For the text-containing cell, return its midpoint in (X, Y) coordinate format. 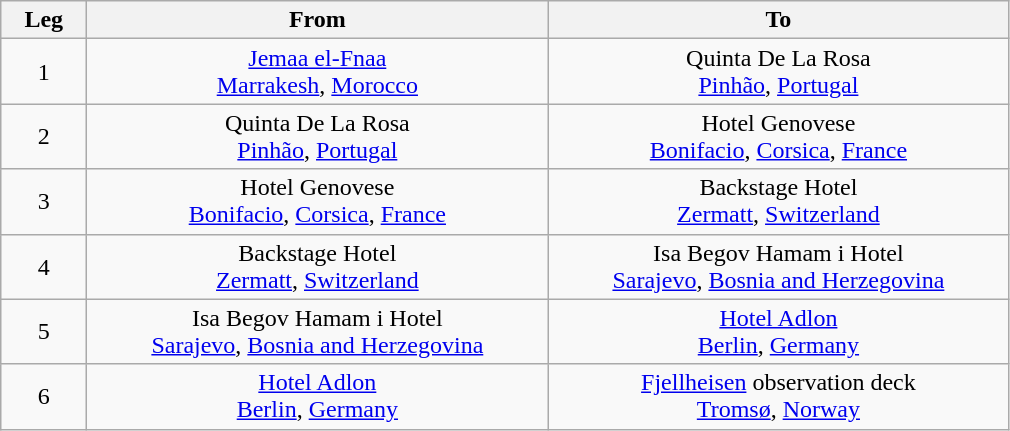
2 (44, 136)
Jemaa el-FnaaMarrakesh, Morocco (318, 72)
4 (44, 266)
6 (44, 396)
Fjellheisen observation deckTromsø, Norway (778, 396)
3 (44, 202)
5 (44, 332)
To (778, 20)
1 (44, 72)
From (318, 20)
Leg (44, 20)
